Pinpoint the cell where the given text exists, returning its [X, Y] midpoint coordinate. 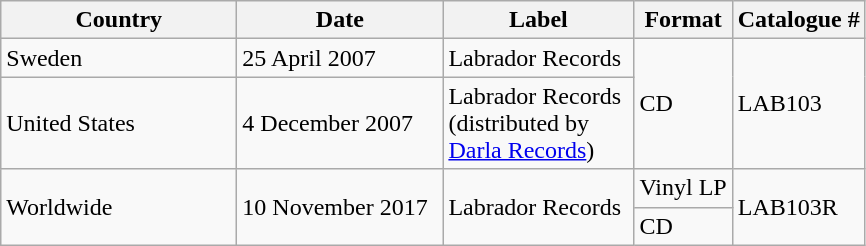
Country [119, 20]
LAB103 [798, 104]
Label [538, 20]
Vinyl LP [683, 188]
Labrador Records (distributed by Darla Records) [538, 123]
LAB103R [798, 207]
Catalogue # [798, 20]
Worldwide [119, 207]
Date [340, 20]
United States [119, 123]
10 November 2017 [340, 207]
Format [683, 20]
25 April 2007 [340, 58]
Sweden [119, 58]
4 December 2007 [340, 123]
